Output the (x, y) coordinate of the center of the cell containing the given text.  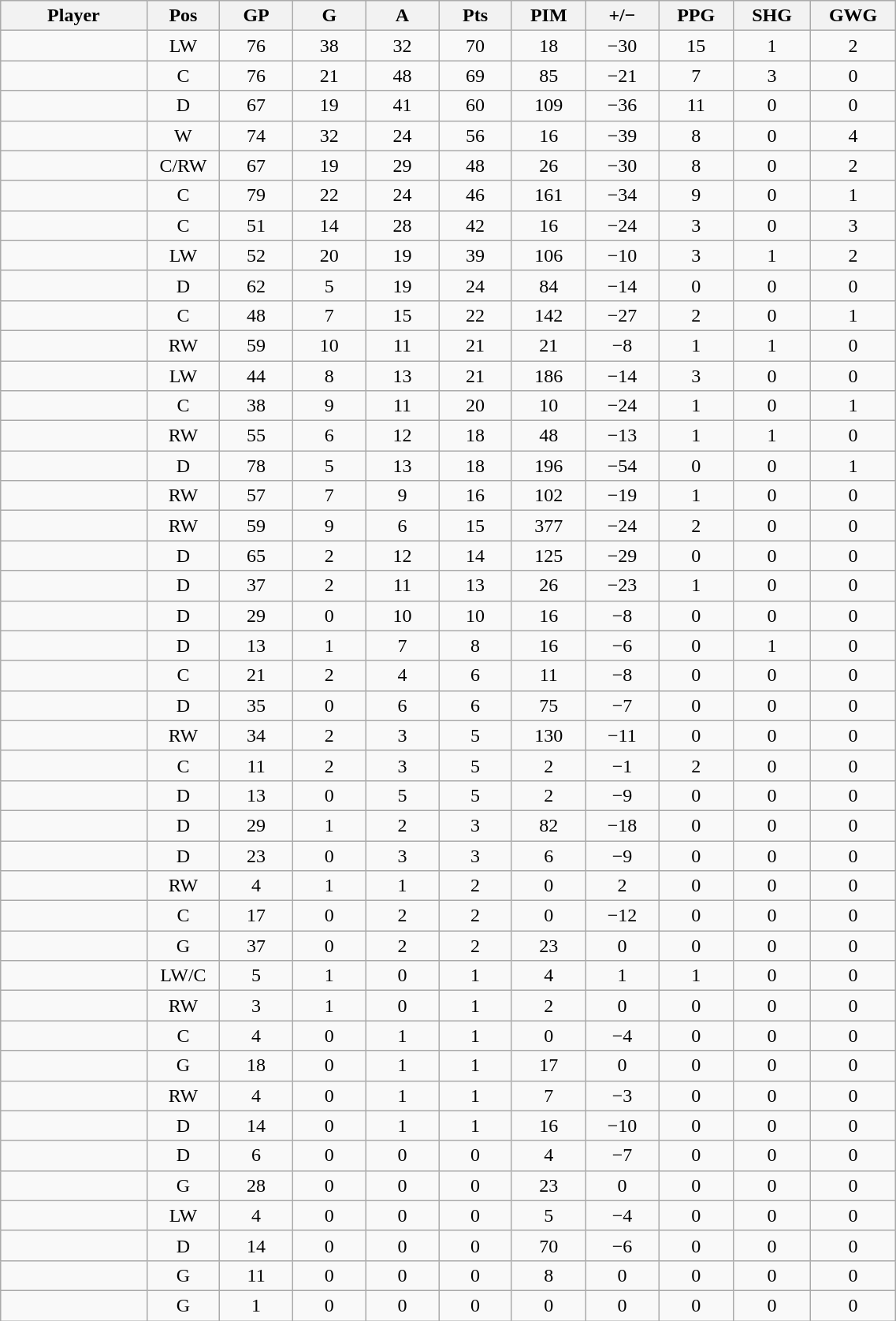
62 (257, 285)
41 (402, 106)
51 (257, 225)
69 (476, 76)
109 (548, 106)
−29 (623, 556)
377 (548, 526)
+/− (623, 16)
102 (548, 496)
Pos (183, 16)
−39 (623, 136)
55 (257, 436)
57 (257, 496)
−23 (623, 586)
PIM (548, 16)
60 (476, 106)
46 (476, 195)
130 (548, 735)
52 (257, 255)
−3 (623, 1096)
−11 (623, 735)
39 (476, 255)
161 (548, 195)
−12 (623, 916)
GWG (853, 16)
82 (548, 825)
C/RW (183, 166)
34 (257, 735)
−18 (623, 825)
W (183, 136)
−13 (623, 436)
−27 (623, 315)
GP (257, 16)
−36 (623, 106)
Player (74, 16)
A (402, 16)
84 (548, 285)
106 (548, 255)
−54 (623, 466)
65 (257, 556)
PPG (697, 16)
−19 (623, 496)
SHG (772, 16)
79 (257, 195)
−21 (623, 76)
Pts (476, 16)
42 (476, 225)
125 (548, 556)
56 (476, 136)
LW/C (183, 976)
−34 (623, 195)
44 (257, 376)
35 (257, 705)
−1 (623, 765)
142 (548, 315)
78 (257, 466)
74 (257, 136)
75 (548, 705)
85 (548, 76)
196 (548, 466)
186 (548, 376)
